Determine the (X, Y) coordinate at the center of the cell enclosing the given text.  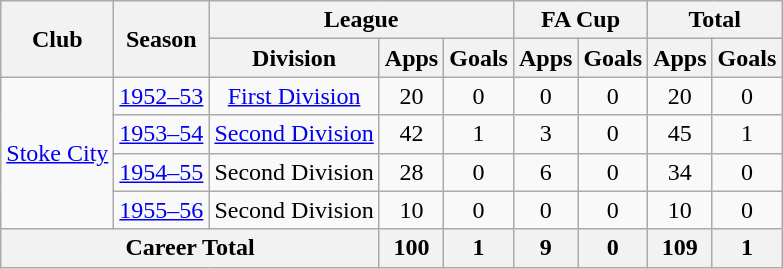
1954–55 (162, 172)
109 (680, 248)
League (362, 20)
First Division (294, 96)
45 (680, 134)
1952–53 (162, 96)
Season (162, 39)
Stoke City (58, 153)
28 (411, 172)
6 (545, 172)
34 (680, 172)
100 (411, 248)
1955–56 (162, 210)
Club (58, 39)
FA Cup (580, 20)
Career Total (190, 248)
Division (294, 58)
1953–54 (162, 134)
Total (715, 20)
3 (545, 134)
9 (545, 248)
42 (411, 134)
